Find where the given text appears and provide that cell's center as [X, Y] coordinate. 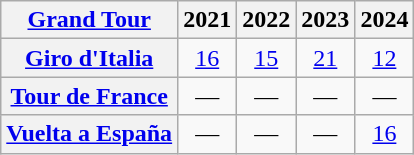
2022 [266, 20]
2024 [384, 20]
21 [326, 58]
15 [266, 58]
2021 [208, 20]
Grand Tour [90, 20]
2023 [326, 20]
12 [384, 58]
Giro d'Italia [90, 58]
Tour de France [90, 96]
Vuelta a España [90, 134]
